Capture the cell that displays the provided text and extract its [X, Y] central coordinate. 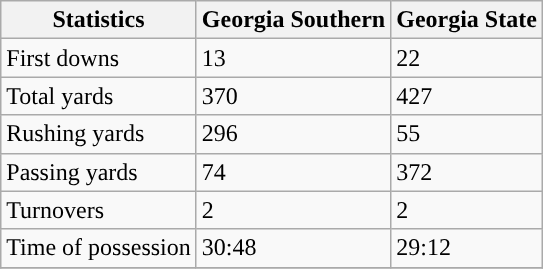
370 [293, 96]
First downs [99, 58]
Georgia Southern [293, 20]
13 [293, 58]
55 [467, 134]
Turnovers [99, 210]
Statistics [99, 20]
Total yards [99, 96]
296 [293, 134]
Rushing yards [99, 134]
427 [467, 96]
Passing yards [99, 172]
74 [293, 172]
Georgia State [467, 20]
30:48 [293, 248]
372 [467, 172]
29:12 [467, 248]
Time of possession [99, 248]
22 [467, 58]
